Search for the cell housing the specified text and yield its [X, Y] center coordinate. 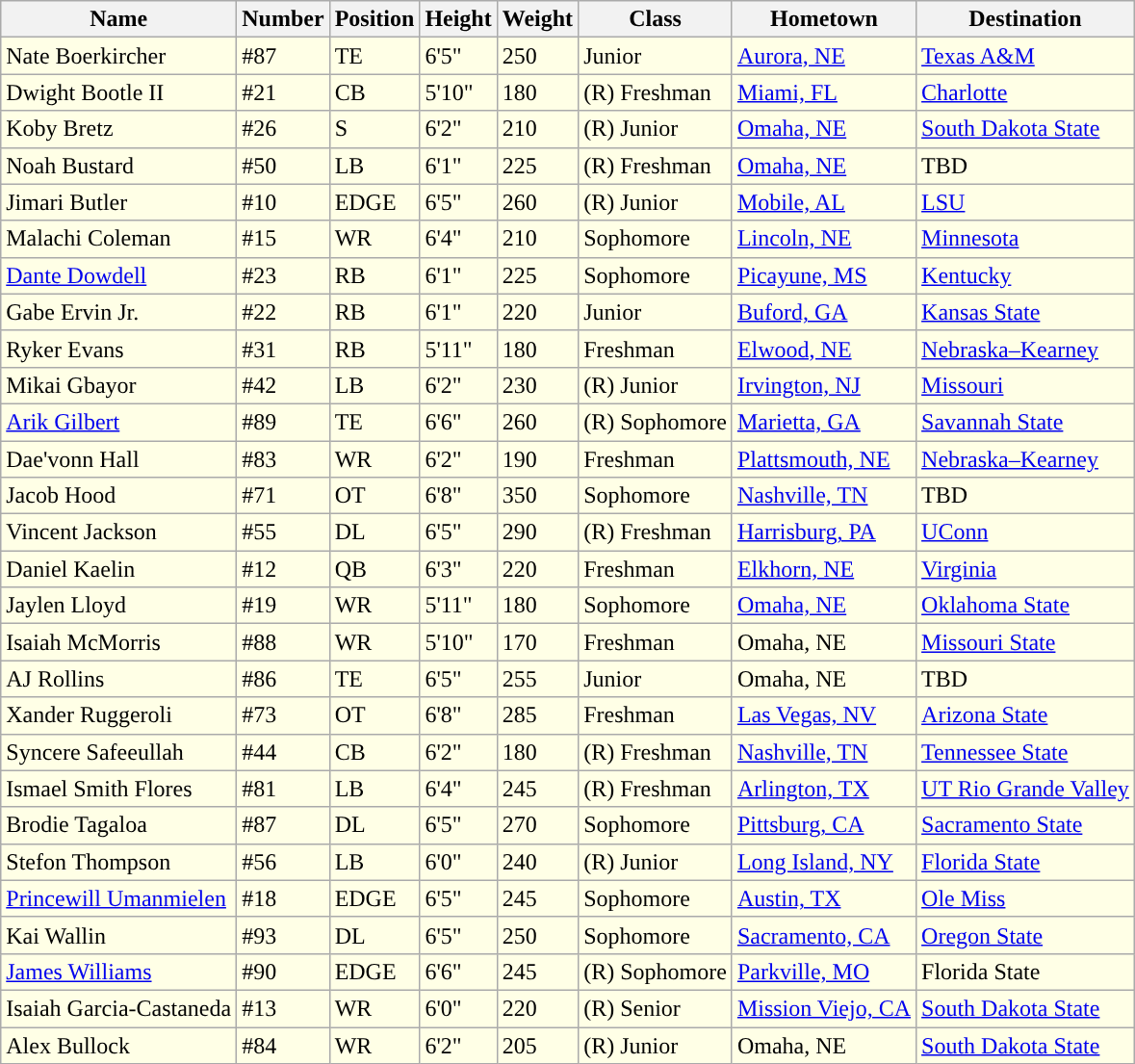
Gabe Ervin Jr. [119, 312]
Dae'vonn Hall [119, 459]
Jacob Hood [119, 496]
Missouri State [1026, 642]
Stefon Thompson [119, 862]
Oregon State [1026, 935]
AJ Rollins [119, 679]
Position [374, 19]
UConn [1026, 532]
Savannah State [1026, 422]
(R) Senior [656, 1008]
#56 [283, 862]
#55 [283, 532]
#71 [283, 496]
Dante Dowdell [119, 275]
Ole Miss [1026, 898]
#89 [283, 422]
#21 [283, 92]
#23 [283, 275]
#26 [283, 129]
#84 [283, 1045]
Koby Bretz [119, 129]
Hometown [824, 19]
Kansas State [1026, 312]
Arizona State [1026, 715]
Isaiah Garcia-Castaneda [119, 1008]
Pittsburg, CA [824, 825]
QB [374, 569]
Miami, FL [824, 92]
270 [537, 825]
#88 [283, 642]
Plattsmouth, NE [824, 459]
#42 [283, 385]
Picayune, MS [824, 275]
Arik Gilbert [119, 422]
Mikai Gbayor [119, 385]
Jimari Butler [119, 202]
#18 [283, 898]
Elkhorn, NE [824, 569]
255 [537, 679]
Buford, GA [824, 312]
170 [537, 642]
Aurora, NE [824, 56]
Mission Viejo, CA [824, 1008]
#83 [283, 459]
Harrisburg, PA [824, 532]
Ismael Smith Flores [119, 789]
Kentucky [1026, 275]
#19 [283, 606]
Ryker Evans [119, 349]
#81 [283, 789]
Texas A&M [1026, 56]
Class [656, 19]
Noah Bustard [119, 166]
205 [537, 1045]
S [374, 129]
UT Rio Grande Valley [1026, 789]
285 [537, 715]
LSU [1026, 202]
Isaiah McMorris [119, 642]
James Williams [119, 972]
Missouri [1026, 385]
Tennessee State [1026, 752]
Daniel Kaelin [119, 569]
#44 [283, 752]
Syncere Safeeullah [119, 752]
#86 [283, 679]
Minnesota [1026, 239]
Virginia [1026, 569]
Kai Wallin [119, 935]
6'3" [458, 569]
290 [537, 532]
#31 [283, 349]
Weight [537, 19]
Sacramento State [1026, 825]
Charlotte [1026, 92]
240 [537, 862]
#10 [283, 202]
#22 [283, 312]
#73 [283, 715]
#93 [283, 935]
Marietta, GA [824, 422]
Height [458, 19]
Arlington, TX [824, 789]
190 [537, 459]
Las Vegas, NV [824, 715]
Jaylen Lloyd [119, 606]
Elwood, NE [824, 349]
Malachi Coleman [119, 239]
Long Island, NY [824, 862]
Xander Ruggeroli [119, 715]
#90 [283, 972]
Lincoln, NE [824, 239]
Dwight Bootle II [119, 92]
Austin, TX [824, 898]
#50 [283, 166]
Vincent Jackson [119, 532]
#15 [283, 239]
Name [119, 19]
Nate Boerkircher [119, 56]
Irvington, NJ [824, 385]
Mobile, AL [824, 202]
230 [537, 385]
Alex Bullock [119, 1045]
Princewill Umanmielen [119, 898]
350 [537, 496]
Oklahoma State [1026, 606]
#12 [283, 569]
#13 [283, 1008]
Parkville, MO [824, 972]
Destination [1026, 19]
Number [283, 19]
Brodie Tagaloa [119, 825]
Sacramento, CA [824, 935]
